Capture the cell that displays the provided text and extract its [X, Y] central coordinate. 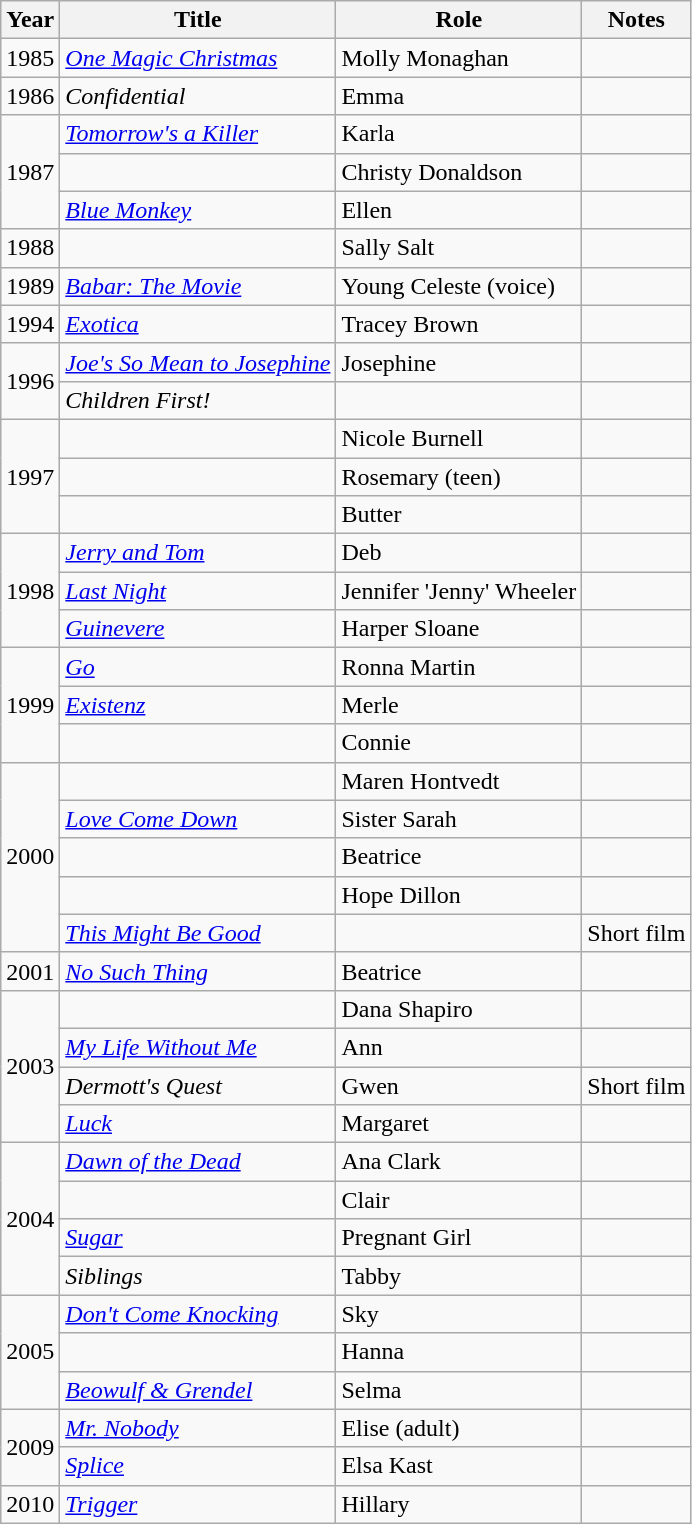
Tabby [459, 1276]
Title [198, 20]
Nicole Burnell [459, 438]
1986 [30, 96]
No Such Thing [198, 971]
Don't Come Knocking [198, 1314]
Dermott's Quest [198, 1085]
Joe's So Mean to Josephine [198, 362]
Ana Clark [459, 1162]
Guinevere [198, 629]
Hanna [459, 1352]
1998 [30, 591]
Hope Dillon [459, 895]
1994 [30, 324]
Elsa Kast [459, 1466]
Year [30, 20]
Deb [459, 553]
1997 [30, 476]
1996 [30, 381]
Connie [459, 743]
Trigger [198, 1504]
Margaret [459, 1124]
This Might Be Good [198, 933]
Sally Salt [459, 248]
Clair [459, 1200]
Jennifer 'Jenny' Wheeler [459, 591]
Selma [459, 1390]
Merle [459, 705]
2010 [30, 1504]
Ellen [459, 210]
Dana Shapiro [459, 1009]
Notes [636, 20]
Sister Sarah [459, 819]
1989 [30, 286]
Karla [459, 134]
2005 [30, 1352]
Ann [459, 1047]
One Magic Christmas [198, 58]
Christy Donaldson [459, 172]
Babar: The Movie [198, 286]
2000 [30, 857]
Josephine [459, 362]
Role [459, 20]
Pregnant Girl [459, 1238]
Splice [198, 1466]
Tracey Brown [459, 324]
Young Celeste (voice) [459, 286]
Last Night [198, 591]
Exotica [198, 324]
My Life Without Me [198, 1047]
Sky [459, 1314]
2003 [30, 1066]
Jerry and Tom [198, 553]
Existenz [198, 705]
Rosemary (teen) [459, 477]
Dawn of the Dead [198, 1162]
Beowulf & Grendel [198, 1390]
Confidential [198, 96]
Tomorrow's a Killer [198, 134]
Love Come Down [198, 819]
Maren Hontvedt [459, 781]
2004 [30, 1219]
Butter [459, 515]
Emma [459, 96]
1988 [30, 248]
Gwen [459, 1085]
Luck [198, 1124]
Ronna Martin [459, 667]
1999 [30, 705]
Mr. Nobody [198, 1428]
Siblings [198, 1276]
1985 [30, 58]
Harper Sloane [459, 629]
Children First! [198, 400]
Blue Monkey [198, 210]
Go [198, 667]
2009 [30, 1447]
Sugar [198, 1238]
Elise (adult) [459, 1428]
Molly Monaghan [459, 58]
1987 [30, 172]
2001 [30, 971]
Hillary [459, 1504]
